Locate the cell with the specified text and output its [X, Y] center coordinate. 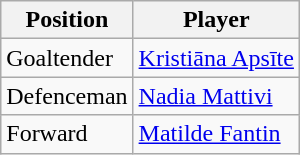
Position [67, 20]
Defenceman [67, 96]
Kristiāna Apsīte [216, 58]
Nadia Mattivi [216, 96]
Matilde Fantin [216, 134]
Goaltender [67, 58]
Player [216, 20]
Forward [67, 134]
